Detect which cell encompasses the target text, then output its (x, y) center coordinate. 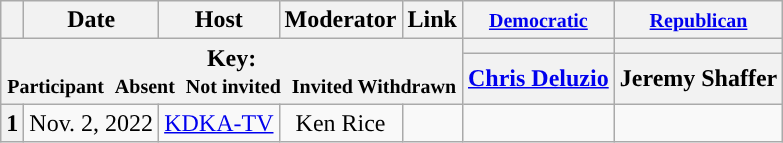
KDKA-TV (219, 123)
Ken Rice (340, 123)
Democratic (538, 20)
Link (432, 20)
Key: Participant Absent Not invited Invited Withdrawn (232, 72)
Moderator (340, 20)
Host (219, 20)
Chris Deluzio (538, 78)
Republican (698, 20)
Date (92, 20)
1 (12, 123)
Nov. 2, 2022 (92, 123)
Jeremy Shaffer (698, 78)
